Scan for the cell matching the given text and deliver its [X, Y] coordinate at center. 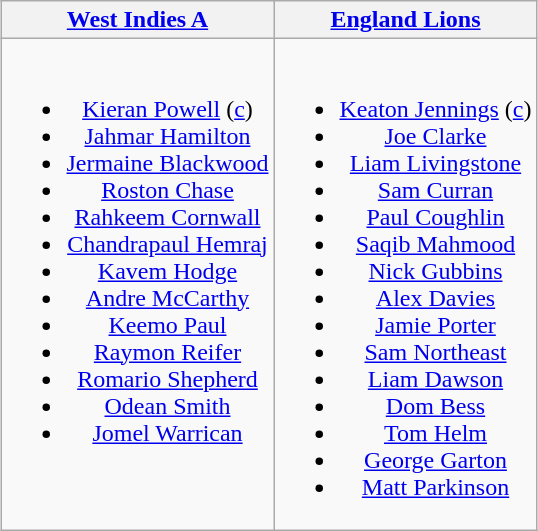
England Lions [406, 20]
West Indies A [138, 20]
